Search for the cell housing the specified text and yield its (X, Y) center coordinate. 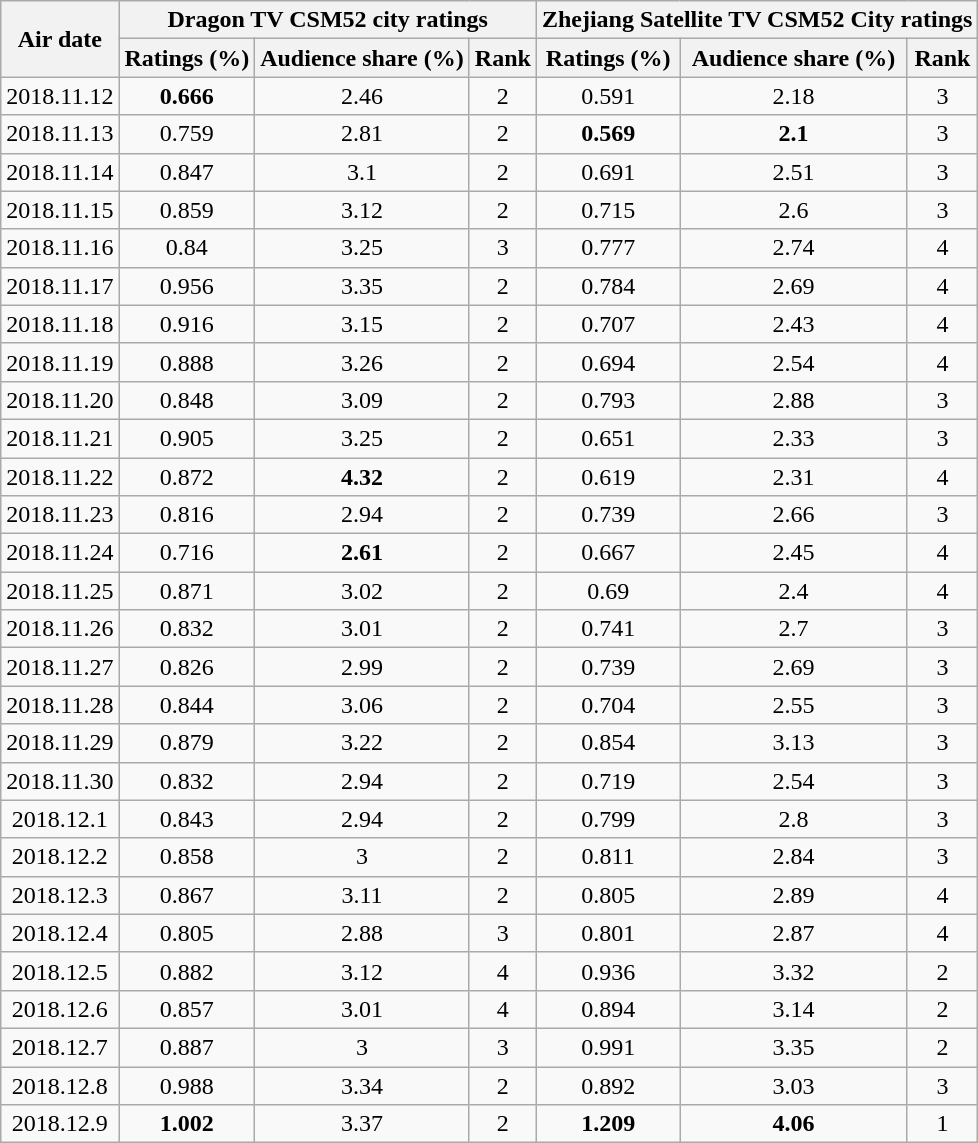
2018.12.1 (60, 819)
2018.11.24 (60, 553)
2018.11.16 (60, 248)
2018.12.6 (60, 1009)
3.06 (362, 705)
3.02 (362, 591)
0.704 (608, 705)
0.667 (608, 553)
2018.12.3 (60, 895)
2018.11.12 (60, 96)
2018.11.15 (60, 210)
0.882 (187, 971)
0.707 (608, 324)
3.1 (362, 172)
0.816 (187, 515)
2018.11.25 (60, 591)
Zhejiang Satellite TV CSM52 City ratings (757, 20)
2018.11.18 (60, 324)
3.13 (794, 743)
2018.12.8 (60, 1085)
2.33 (794, 438)
0.793 (608, 400)
2018.12.5 (60, 971)
2018.12.4 (60, 933)
2018.12.2 (60, 857)
2018.11.28 (60, 705)
0.651 (608, 438)
0.956 (187, 286)
2.81 (362, 134)
2.31 (794, 477)
1.209 (608, 1124)
2.84 (794, 857)
2018.11.13 (60, 134)
0.936 (608, 971)
0.916 (187, 324)
2018.11.30 (60, 781)
0.847 (187, 172)
0.858 (187, 857)
0.694 (608, 362)
2018.11.29 (60, 743)
0.848 (187, 400)
2018.11.17 (60, 286)
0.666 (187, 96)
0.759 (187, 134)
0.843 (187, 819)
2.43 (794, 324)
0.988 (187, 1085)
1 (942, 1124)
0.879 (187, 743)
1.002 (187, 1124)
2018.11.22 (60, 477)
0.859 (187, 210)
2.18 (794, 96)
2018.12.9 (60, 1124)
0.871 (187, 591)
3.32 (794, 971)
0.569 (608, 134)
3.37 (362, 1124)
2.1 (794, 134)
2.7 (794, 629)
0.887 (187, 1047)
0.715 (608, 210)
2018.11.19 (60, 362)
3.15 (362, 324)
2018.11.26 (60, 629)
0.892 (608, 1085)
0.741 (608, 629)
3.09 (362, 400)
2.6 (794, 210)
2.87 (794, 933)
2.45 (794, 553)
3.03 (794, 1085)
0.872 (187, 477)
2018.11.23 (60, 515)
0.777 (608, 248)
Air date (60, 39)
0.84 (187, 248)
2018.11.27 (60, 667)
2018.11.21 (60, 438)
3.34 (362, 1085)
3.14 (794, 1009)
2.74 (794, 248)
0.799 (608, 819)
4.32 (362, 477)
0.844 (187, 705)
2018.11.14 (60, 172)
2.51 (794, 172)
2018.11.20 (60, 400)
Dragon TV CSM52 city ratings (328, 20)
0.826 (187, 667)
0.716 (187, 553)
0.719 (608, 781)
2.8 (794, 819)
0.894 (608, 1009)
0.591 (608, 96)
2.66 (794, 515)
0.888 (187, 362)
2.4 (794, 591)
2.99 (362, 667)
0.811 (608, 857)
2.61 (362, 553)
0.867 (187, 895)
0.801 (608, 933)
3.11 (362, 895)
0.991 (608, 1047)
0.619 (608, 477)
0.691 (608, 172)
3.22 (362, 743)
0.784 (608, 286)
0.905 (187, 438)
2.46 (362, 96)
0.854 (608, 743)
2.89 (794, 895)
2018.12.7 (60, 1047)
4.06 (794, 1124)
0.69 (608, 591)
2.55 (794, 705)
0.857 (187, 1009)
3.26 (362, 362)
